Locate the cell with the specified text and output its [X, Y] center coordinate. 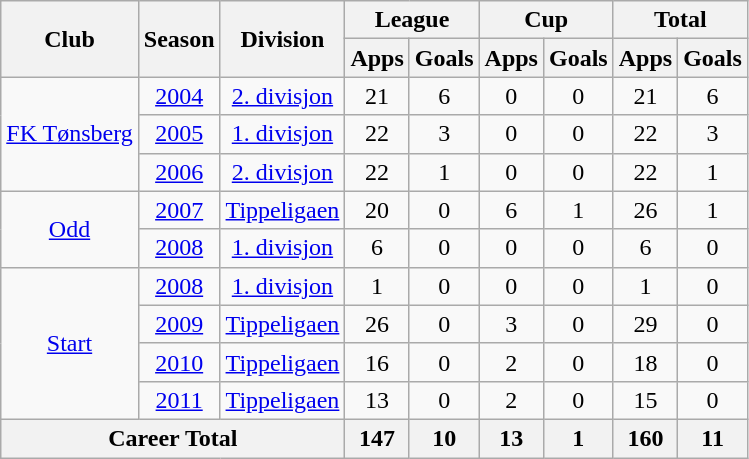
Odd [70, 229]
2010 [179, 362]
147 [377, 438]
11 [713, 438]
160 [645, 438]
League [412, 20]
Career Total [173, 438]
15 [645, 400]
29 [645, 324]
20 [377, 210]
Division [282, 39]
Total [680, 20]
2011 [179, 400]
Start [70, 343]
Cup [546, 20]
2007 [179, 210]
FK Tønsberg [70, 134]
10 [444, 438]
2009 [179, 324]
Club [70, 39]
2006 [179, 172]
16 [377, 362]
18 [645, 362]
2005 [179, 134]
2004 [179, 96]
Season [179, 39]
